Scan for the cell matching the given text and deliver its (X, Y) coordinate at center. 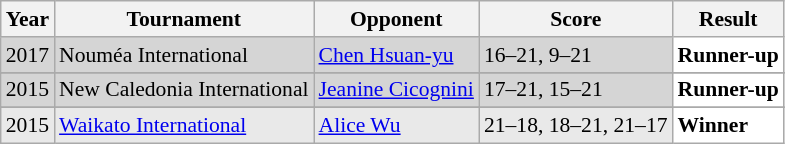
Tournament (184, 19)
Chen Hsuan-yu (396, 55)
2017 (28, 55)
Year (28, 19)
Alice Wu (396, 126)
New Caledonia International (184, 90)
21–18, 18–21, 21–17 (576, 126)
Result (728, 19)
Waikato International (184, 126)
Jeanine Cicognini (396, 90)
Nouméa International (184, 55)
17–21, 15–21 (576, 90)
16–21, 9–21 (576, 55)
Opponent (396, 19)
Winner (728, 126)
Score (576, 19)
